Scan for the cell matching the given text and deliver its (x, y) coordinate at center. 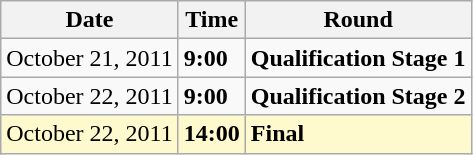
Date (90, 20)
Final (358, 134)
Time (212, 20)
14:00 (212, 134)
Qualification Stage 1 (358, 58)
Qualification Stage 2 (358, 96)
October 21, 2011 (90, 58)
Round (358, 20)
